Provide the (X, Y) coordinate of the cell's center where the given text is located.  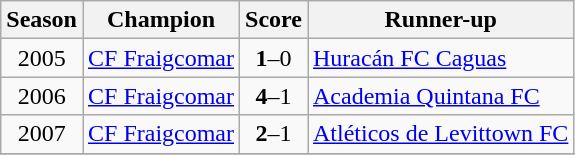
Huracán FC Caguas (441, 58)
Season (42, 20)
Academia Quintana FC (441, 96)
4–1 (274, 96)
2007 (42, 134)
Champion (160, 20)
Score (274, 20)
Atléticos de Levittown FC (441, 134)
2–1 (274, 134)
2005 (42, 58)
1–0 (274, 58)
Runner-up (441, 20)
2006 (42, 96)
